Output the (x, y) coordinate of the center of the cell containing the given text.  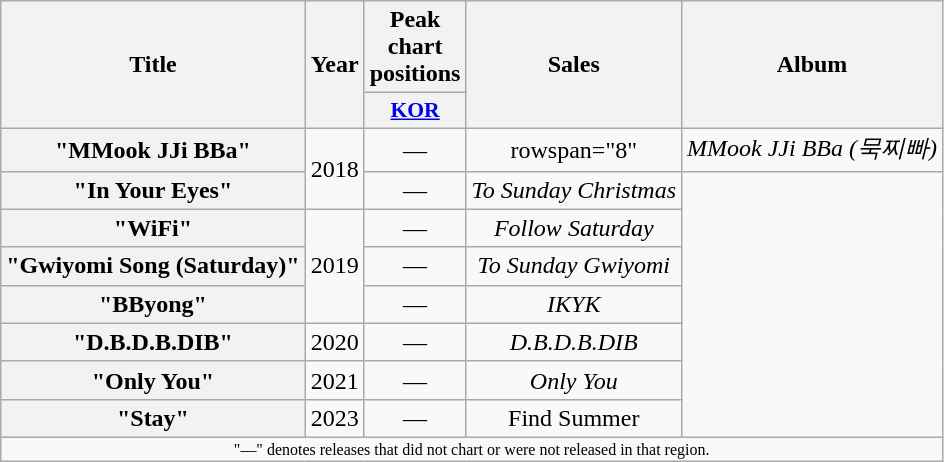
2019 (334, 266)
"MMook JJi BBa" (153, 150)
Title (153, 65)
To Sunday Christmas (574, 190)
MMook JJi BBa (묵찌빠) (812, 150)
"BByong" (153, 304)
Sales (574, 65)
Follow Saturday (574, 228)
rowspan="8" (574, 150)
"WiFi" (153, 228)
2023 (334, 418)
"Stay" (153, 418)
Find Summer (574, 418)
Only You (574, 380)
Album (812, 65)
"D.B.D.B.DIB" (153, 342)
"In Your Eyes" (153, 190)
To Sunday Gwiyomi (574, 266)
2018 (334, 168)
KOR (415, 111)
2021 (334, 380)
"Gwiyomi Song (Saturday)" (153, 266)
IKYK (574, 304)
"Only You" (153, 380)
Year (334, 65)
D.B.D.B.DIB (574, 342)
Peak chart positions (415, 47)
"—" denotes releases that did not chart or were not released in that region. (472, 449)
2020 (334, 342)
